Detect which cell encompasses the target text, then output its (x, y) center coordinate. 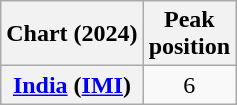
6 (189, 85)
Chart (2024) (72, 34)
Peakposition (189, 34)
India (IMI) (72, 85)
